Find where the given text appears and provide that cell's center as (x, y) coordinate. 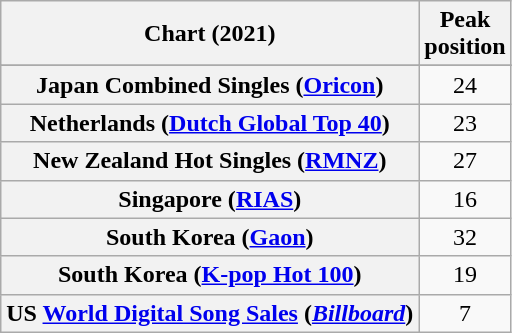
23 (465, 123)
Peakposition (465, 34)
27 (465, 161)
19 (465, 275)
Japan Combined Singles (Oricon) (210, 85)
South Korea (K-pop Hot 100) (210, 275)
Chart (2021) (210, 34)
South Korea (Gaon) (210, 237)
Singapore (RIAS) (210, 199)
24 (465, 85)
7 (465, 313)
Netherlands (Dutch Global Top 40) (210, 123)
US World Digital Song Sales (Billboard) (210, 313)
16 (465, 199)
32 (465, 237)
New Zealand Hot Singles (RMNZ) (210, 161)
